Return the [X, Y] coordinate for the center point of the cell that contains the specified text.  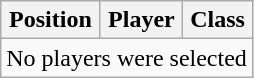
Player [141, 20]
Position [50, 20]
No players were selected [127, 58]
Class [218, 20]
